Scan for the cell matching the given text and deliver its [x, y] coordinate at center. 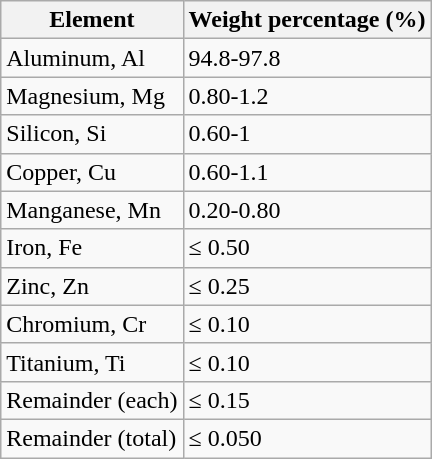
Manganese, Mn [92, 210]
Remainder (each) [92, 400]
Iron, Fe [92, 248]
≤ 0.50 [307, 248]
≤ 0.25 [307, 286]
Silicon, Si [92, 134]
Magnesium, Mg [92, 96]
Remainder (total) [92, 438]
0.80-1.2 [307, 96]
Titanium, Ti [92, 362]
≤ 0.15 [307, 400]
0.60-1 [307, 134]
0.20-0.80 [307, 210]
≤ 0.050 [307, 438]
Weight percentage (%) [307, 20]
Copper, Cu [92, 172]
94.8-97.8 [307, 58]
Chromium, Cr [92, 324]
Aluminum, Al [92, 58]
Zinc, Zn [92, 286]
0.60-1.1 [307, 172]
Element [92, 20]
